Locate the cell with the specified text and output its [X, Y] center coordinate. 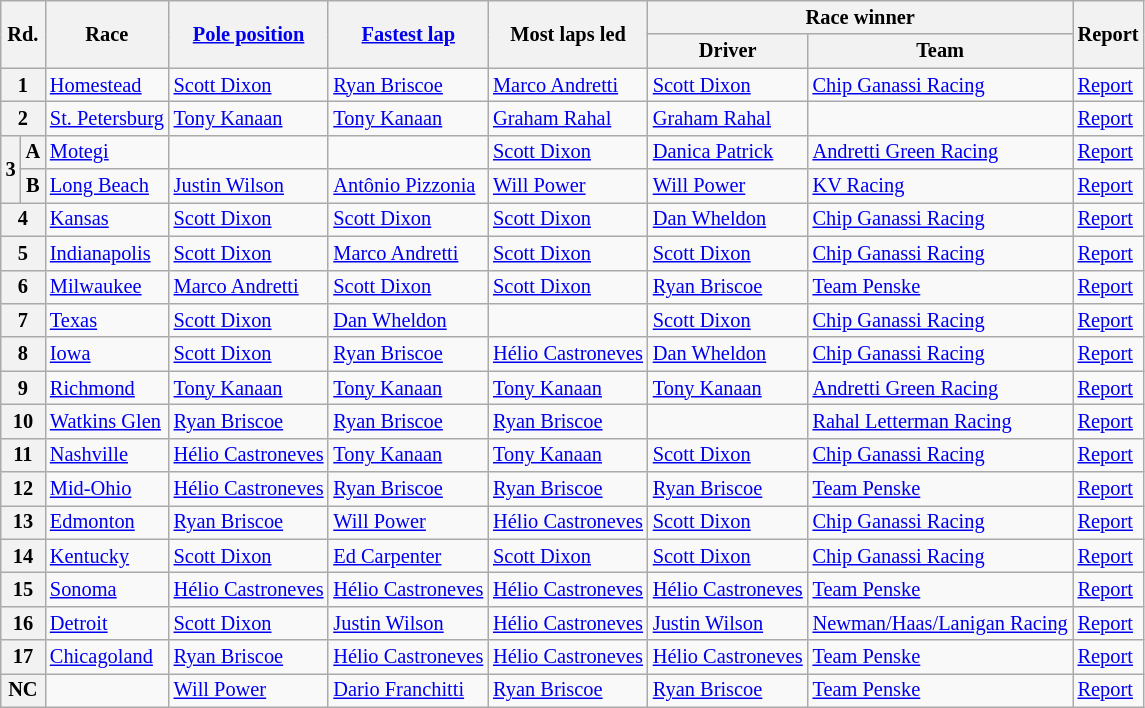
B [33, 186]
Kentucky [107, 556]
15 [23, 589]
Ed Carpenter [408, 556]
13 [23, 522]
A [33, 152]
Motegi [107, 152]
Mid-Ohio [107, 489]
9 [23, 388]
Fastest lap [408, 34]
8 [23, 354]
1 [23, 85]
Watkins Glen [107, 421]
Edmonton [107, 522]
Kansas [107, 219]
Long Beach [107, 186]
Milwaukee [107, 287]
17 [23, 657]
5 [23, 253]
KV Racing [940, 186]
14 [23, 556]
7 [23, 320]
Detroit [107, 623]
11 [23, 455]
Sonoma [107, 589]
12 [23, 489]
Rahal Letterman Racing [940, 421]
Nashville [107, 455]
Danica Patrick [728, 152]
Newman/Haas/Lanigan Racing [940, 623]
Driver [728, 51]
Pole position [249, 34]
Indianapolis [107, 253]
3 [11, 168]
Most laps led [568, 34]
16 [23, 623]
Iowa [107, 354]
St. Petersburg [107, 118]
Chicagoland [107, 657]
Antônio Pizzonia [408, 186]
4 [23, 219]
6 [23, 287]
Team [940, 51]
Homestead [107, 85]
10 [23, 421]
NC [23, 690]
Dario Franchitti [408, 690]
2 [23, 118]
Rd. [23, 34]
Richmond [107, 388]
Texas [107, 320]
Race winner [860, 17]
Race [107, 34]
